Pinpoint the cell where the given text exists, returning its (x, y) midpoint coordinate. 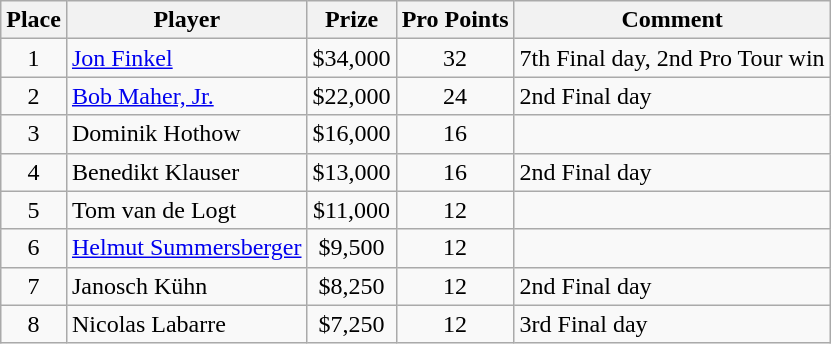
5 (34, 210)
32 (455, 58)
Pro Points (455, 20)
Nicolas Labarre (186, 324)
Bob Maher, Jr. (186, 96)
$13,000 (352, 172)
Place (34, 20)
7th Final day, 2nd Pro Tour win (672, 58)
$8,250 (352, 286)
$34,000 (352, 58)
24 (455, 96)
3rd Final day (672, 324)
Jon Finkel (186, 58)
Helmut Summersberger (186, 248)
Prize (352, 20)
6 (34, 248)
Benedikt Klauser (186, 172)
$11,000 (352, 210)
Tom van de Logt (186, 210)
2 (34, 96)
$16,000 (352, 134)
Dominik Hothow (186, 134)
Player (186, 20)
8 (34, 324)
$7,250 (352, 324)
1 (34, 58)
$22,000 (352, 96)
$9,500 (352, 248)
Janosch Kühn (186, 286)
4 (34, 172)
3 (34, 134)
7 (34, 286)
Comment (672, 20)
